Extract the [x, y] coordinate from the center of the cell holding the provided text.  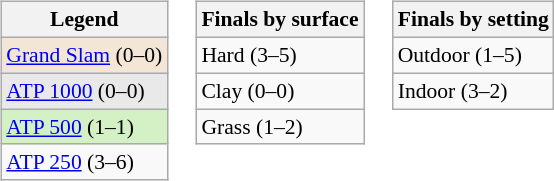
Indoor (3–2) [474, 91]
ATP 250 (3–6) [84, 162]
Finals by surface [280, 20]
Clay (0–0) [280, 91]
Grand Slam (0–0) [84, 55]
Hard (3–5) [280, 55]
ATP 1000 (0–0) [84, 91]
ATP 500 (1–1) [84, 127]
Grass (1–2) [280, 127]
Outdoor (1–5) [474, 55]
Finals by setting [474, 20]
Legend [84, 20]
